Determine the (x, y) coordinate at the center of the cell enclosing the given text.  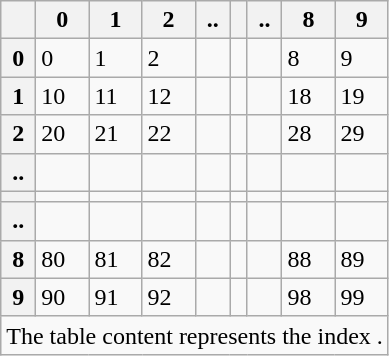
20 (62, 134)
88 (308, 259)
81 (116, 259)
12 (168, 96)
92 (168, 297)
The table content represents the index . (195, 335)
28 (308, 134)
11 (116, 96)
10 (62, 96)
91 (116, 297)
80 (62, 259)
22 (168, 134)
21 (116, 134)
19 (362, 96)
18 (308, 96)
90 (62, 297)
82 (168, 259)
99 (362, 297)
89 (362, 259)
29 (362, 134)
98 (308, 297)
